Detect which cell encompasses the target text, then output its [x, y] center coordinate. 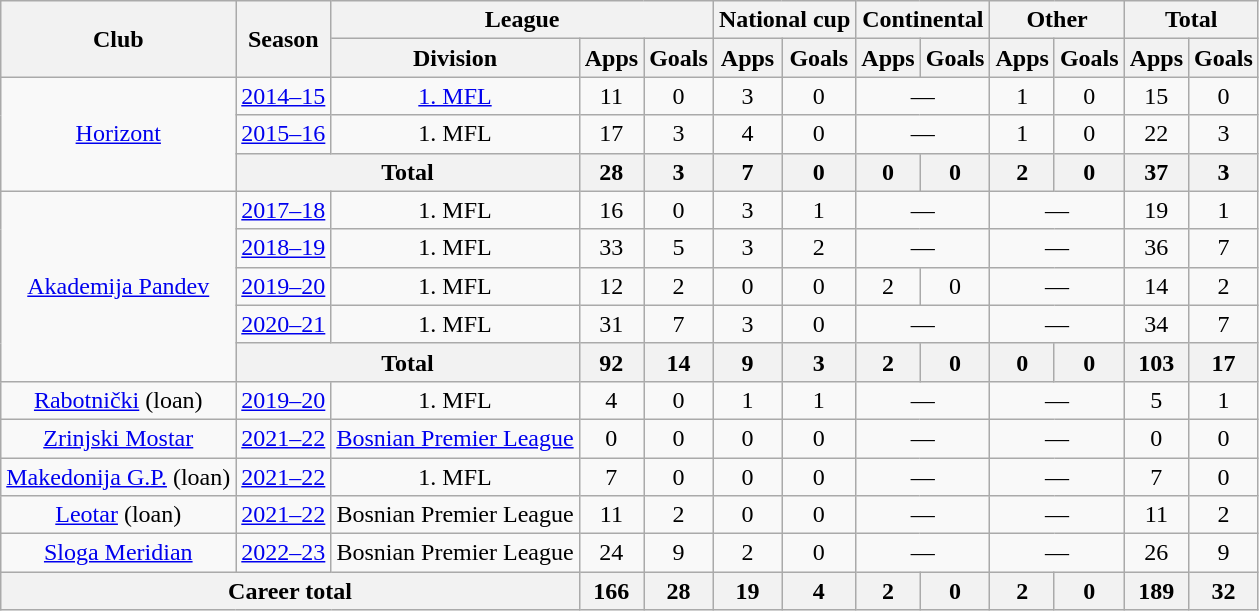
103 [1156, 362]
2020–21 [284, 324]
33 [611, 248]
2015–16 [284, 134]
National cup [784, 20]
Season [284, 39]
League [522, 20]
2022–23 [284, 553]
Rabotnički (loan) [118, 400]
31 [611, 324]
16 [611, 210]
22 [1156, 134]
Division [455, 58]
Career total [290, 591]
2014–15 [284, 96]
Leotar (loan) [118, 515]
2017–18 [284, 210]
Continental [923, 20]
15 [1156, 96]
Club [118, 39]
32 [1224, 591]
189 [1156, 591]
34 [1156, 324]
Zrinjski Mostar [118, 438]
12 [611, 286]
26 [1156, 553]
36 [1156, 248]
92 [611, 362]
2018–19 [284, 248]
37 [1156, 172]
Sloga Meridian [118, 553]
Akademija Pandev [118, 286]
Makedonija G.P. (loan) [118, 477]
166 [611, 591]
24 [611, 553]
Horizont [118, 134]
Other [1057, 20]
